Provide the (X, Y) coordinate of the cell's center where the given text is located.  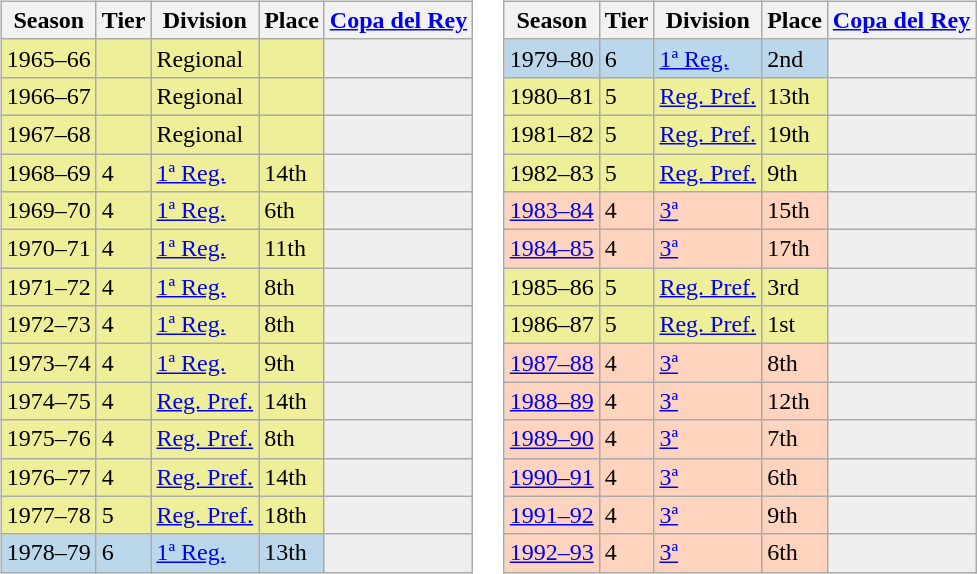
19th (795, 134)
1971–72 (48, 287)
7th (795, 439)
1974–75 (48, 401)
1970–71 (48, 249)
1968–69 (48, 173)
11th (292, 249)
1966–67 (48, 96)
1979–80 (552, 58)
1980–81 (552, 96)
1990–91 (552, 477)
1967–68 (48, 134)
1972–73 (48, 325)
1975–76 (48, 439)
1988–89 (552, 401)
1977–78 (48, 515)
1985–86 (552, 287)
1976–77 (48, 477)
1965–66 (48, 58)
1983–84 (552, 211)
1969–70 (48, 211)
1981–82 (552, 134)
1978–79 (48, 553)
1991–92 (552, 515)
1992–93 (552, 553)
1982–83 (552, 173)
15th (795, 211)
1973–74 (48, 363)
18th (292, 515)
1986–87 (552, 325)
17th (795, 249)
1984–85 (552, 249)
1989–90 (552, 439)
1987–88 (552, 363)
2nd (795, 58)
12th (795, 401)
3rd (795, 287)
1st (795, 325)
